Return [x, y] of the center of cell containing provided text 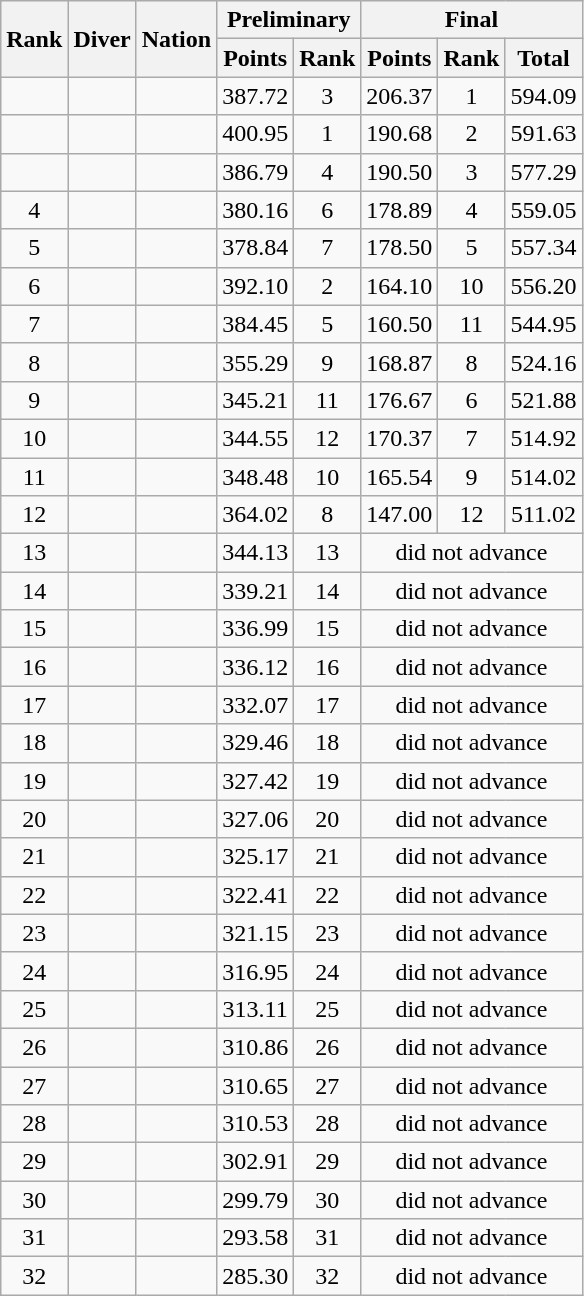
336.12 [256, 667]
544.95 [544, 324]
329.46 [256, 743]
165.54 [400, 477]
344.55 [256, 438]
378.84 [256, 248]
Nation [176, 39]
302.91 [256, 1162]
178.50 [400, 248]
299.79 [256, 1200]
206.37 [400, 96]
514.92 [544, 438]
559.05 [544, 210]
380.16 [256, 210]
336.99 [256, 629]
Diver [102, 39]
160.50 [400, 324]
310.53 [256, 1124]
321.15 [256, 933]
521.88 [544, 400]
386.79 [256, 172]
511.02 [544, 515]
190.68 [400, 134]
577.29 [544, 172]
190.50 [400, 172]
400.95 [256, 134]
170.37 [400, 438]
176.67 [400, 400]
Final [472, 20]
327.42 [256, 781]
524.16 [544, 362]
345.21 [256, 400]
594.09 [544, 96]
Total [544, 58]
387.72 [256, 96]
322.41 [256, 895]
310.65 [256, 1085]
293.58 [256, 1238]
Preliminary [289, 20]
514.02 [544, 477]
591.63 [544, 134]
316.95 [256, 971]
364.02 [256, 515]
339.21 [256, 591]
310.86 [256, 1047]
348.48 [256, 477]
384.45 [256, 324]
355.29 [256, 362]
178.89 [400, 210]
392.10 [256, 286]
557.34 [544, 248]
168.87 [400, 362]
325.17 [256, 857]
327.06 [256, 819]
556.20 [544, 286]
147.00 [400, 515]
164.10 [400, 286]
344.13 [256, 553]
313.11 [256, 1009]
285.30 [256, 1276]
332.07 [256, 705]
